Return (X, Y) of the center of cell containing provided text 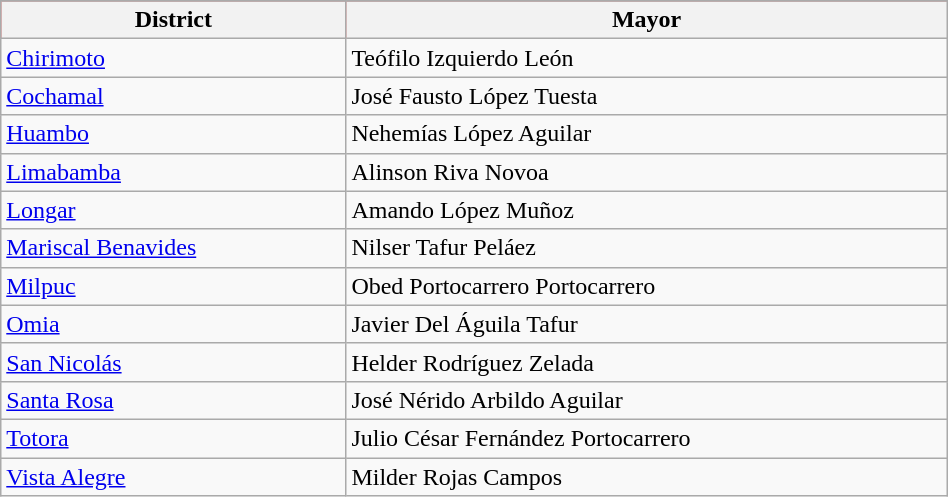
San Nicolás (174, 362)
Santa Rosa (174, 400)
Omia (174, 324)
Julio César Fernández Portocarrero (646, 438)
Javier Del Águila Tafur (646, 324)
José Nérido Arbildo Aguilar (646, 400)
Chirimoto (174, 58)
Alinson Riva Novoa (646, 172)
Amando López Muñoz (646, 210)
Totora (174, 438)
District (174, 20)
Huambo (174, 134)
Teófilo Izquierdo León (646, 58)
Obed Portocarrero Portocarrero (646, 286)
Vista Alegre (174, 477)
Longar (174, 210)
Milder Rojas Campos (646, 477)
Milpuc (174, 286)
Nilser Tafur Peláez (646, 248)
Mayor (646, 20)
José Fausto López Tuesta (646, 96)
Limabamba (174, 172)
Mariscal Benavides (174, 248)
Helder Rodríguez Zelada (646, 362)
Cochamal (174, 96)
Nehemías López Aguilar (646, 134)
